Capture the cell that displays the provided text and extract its (X, Y) central coordinate. 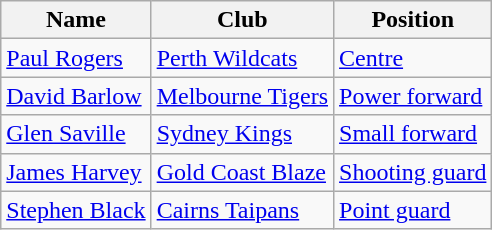
David Barlow (76, 96)
Melbourne Tigers (242, 96)
Small forward (413, 134)
Name (76, 20)
Glen Saville (76, 134)
Centre (413, 58)
Shooting guard (413, 172)
Club (242, 20)
Perth Wildcats (242, 58)
Power forward (413, 96)
Gold Coast Blaze (242, 172)
Position (413, 20)
Cairns Taipans (242, 210)
Paul Rogers (76, 58)
Sydney Kings (242, 134)
Point guard (413, 210)
James Harvey (76, 172)
Stephen Black (76, 210)
